Determine the (x, y) coordinate at the center of the cell enclosing the given text.  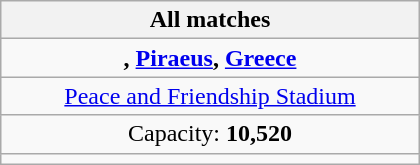
Capacity: 10,520 (210, 134)
All matches (210, 20)
, Piraeus, Greece (210, 58)
Peace and Friendship Stadium (210, 96)
